Extract the [x, y] coordinate from the center of the cell holding the provided text.  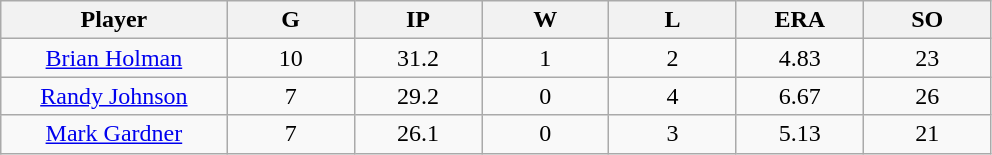
6.67 [800, 96]
4.83 [800, 58]
26.1 [418, 134]
31.2 [418, 58]
Player [114, 20]
26 [928, 96]
L [672, 20]
10 [290, 58]
5.13 [800, 134]
3 [672, 134]
Brian Holman [114, 58]
21 [928, 134]
23 [928, 58]
2 [672, 58]
1 [546, 58]
4 [672, 96]
W [546, 20]
29.2 [418, 96]
Mark Gardner [114, 134]
G [290, 20]
SO [928, 20]
IP [418, 20]
Randy Johnson [114, 96]
ERA [800, 20]
